Return [X, Y] of the center of cell containing provided text 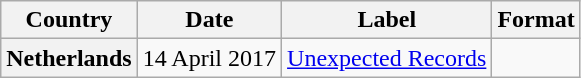
Date [209, 20]
Country [69, 20]
Format [536, 20]
Netherlands [69, 58]
Unexpected Records [387, 58]
14 April 2017 [209, 58]
Label [387, 20]
